Extract the (x, y) coordinate from the center of the cell holding the provided text.  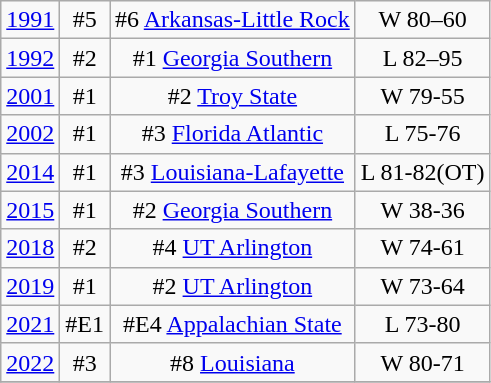
2019 (30, 286)
2001 (30, 96)
#E4 Appalachian State (233, 324)
W 79-55 (422, 96)
#3 Florida Atlantic (233, 134)
#3 Louisiana-Lafayette (233, 172)
W 38-36 (422, 210)
W 74-61 (422, 248)
2015 (30, 210)
L 81-82(OT) (422, 172)
2002 (30, 134)
2014 (30, 172)
2021 (30, 324)
#2 UT Arlington (233, 286)
#1 Georgia Southern (233, 58)
1991 (30, 20)
#4 UT Arlington (233, 248)
#3 (85, 362)
L 82–95 (422, 58)
#6 Arkansas-Little Rock (233, 20)
2018 (30, 248)
#5 (85, 20)
1992 (30, 58)
#E1 (85, 324)
W 73-64 (422, 286)
L 75-76 (422, 134)
2022 (30, 362)
#8 Louisiana (233, 362)
#2 Georgia Southern (233, 210)
L 73-80 (422, 324)
W 80–60 (422, 20)
W 80-71 (422, 362)
#2 Troy State (233, 96)
